Find where the given text appears and provide that cell's center as [X, Y] coordinate. 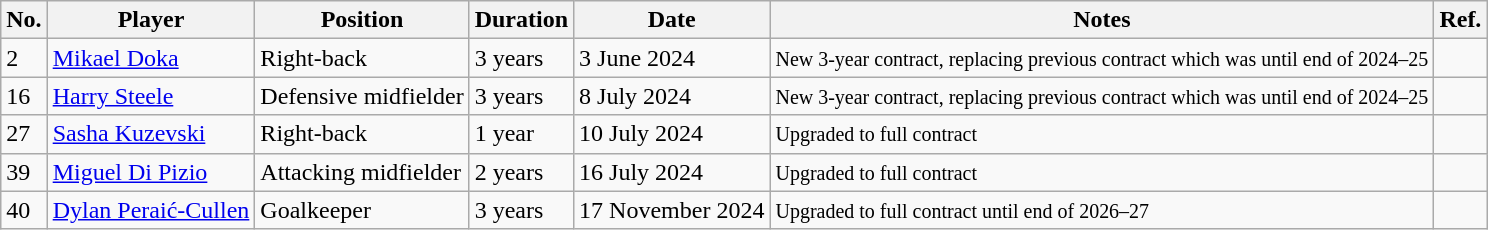
Sasha Kuzevski [151, 134]
2 [24, 58]
Goalkeeper [362, 210]
Upgraded to full contract until end of 2026–27 [1102, 210]
Ref. [1460, 20]
Mikael Doka [151, 58]
2 years [521, 172]
Dylan Peraić-Cullen [151, 210]
Miguel Di Pizio [151, 172]
Player [151, 20]
16 [24, 96]
Date [672, 20]
39 [24, 172]
1 year [521, 134]
Harry Steele [151, 96]
27 [24, 134]
3 June 2024 [672, 58]
10 July 2024 [672, 134]
8 July 2024 [672, 96]
Duration [521, 20]
16 July 2024 [672, 172]
17 November 2024 [672, 210]
Notes [1102, 20]
Defensive midfielder [362, 96]
Position [362, 20]
Attacking midfielder [362, 172]
No. [24, 20]
40 [24, 210]
